Identify which cell holds the provided text, then report its (X, Y) central coordinate. 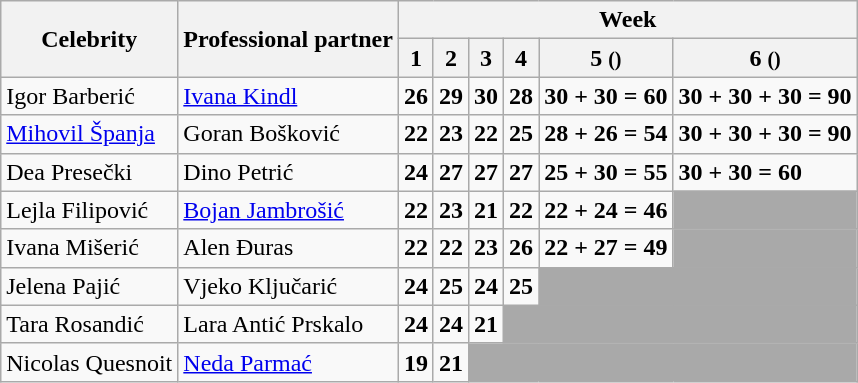
Ivana Mišerić (90, 248)
29 (450, 96)
Lara Antić Prskalo (288, 324)
19 (416, 362)
Week (628, 20)
2 (450, 58)
Vjeko Ključarić (288, 286)
Lejla Filipović (90, 210)
Jelena Pajić (90, 286)
3 (486, 58)
Igor Barberić (90, 96)
1 (416, 58)
22 + 24 = 46 (606, 210)
Dea Presečki (90, 172)
Neda Parmać (288, 362)
Bojan Jambrošić (288, 210)
Dino Petrić (288, 172)
Nicolas Quesnoit (90, 362)
28 (522, 96)
5 () (606, 58)
22 + 27 = 49 (606, 248)
30 (486, 96)
Alen Đuras (288, 248)
Ivana Kindl (288, 96)
4 (522, 58)
Celebrity (90, 39)
6 () (765, 58)
Mihovil Španja (90, 134)
Tara Rosandić (90, 324)
Goran Bošković (288, 134)
Professional partner (288, 39)
28 + 26 = 54 (606, 134)
25 + 30 = 55 (606, 172)
